Pinpoint the cell where the given text exists, returning its [x, y] midpoint coordinate. 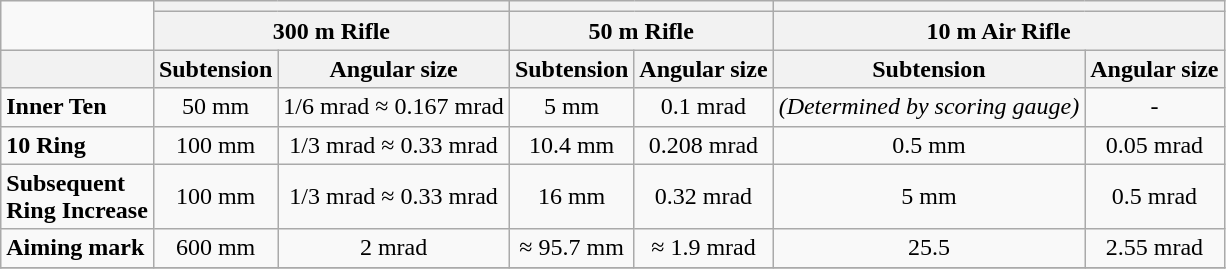
Aiming mark [78, 248]
10 Ring [78, 145]
16 mm [571, 196]
0.5 mrad [1154, 196]
0.5 mm [929, 145]
10 m Air Rifle [998, 31]
600 mm [215, 248]
50 m Rifle [641, 31]
≈ 1.9 mrad [704, 248]
1/6 mrad ≈ 0.167 mrad [394, 107]
- [1154, 107]
10.4 mm [571, 145]
0.208 mrad [704, 145]
2 mrad [394, 248]
Subsequent Ring Increase [78, 196]
0.05 mrad [1154, 145]
25.5 [929, 248]
0.1 mrad [704, 107]
Inner Ten [78, 107]
(Determined by scoring gauge) [929, 107]
≈ 95.7 mm [571, 248]
0.32 mrad [704, 196]
50 mm [215, 107]
2.55 mrad [1154, 248]
300 m Rifle [331, 31]
